Extract the [x, y] coordinate from the center of the cell holding the provided text.  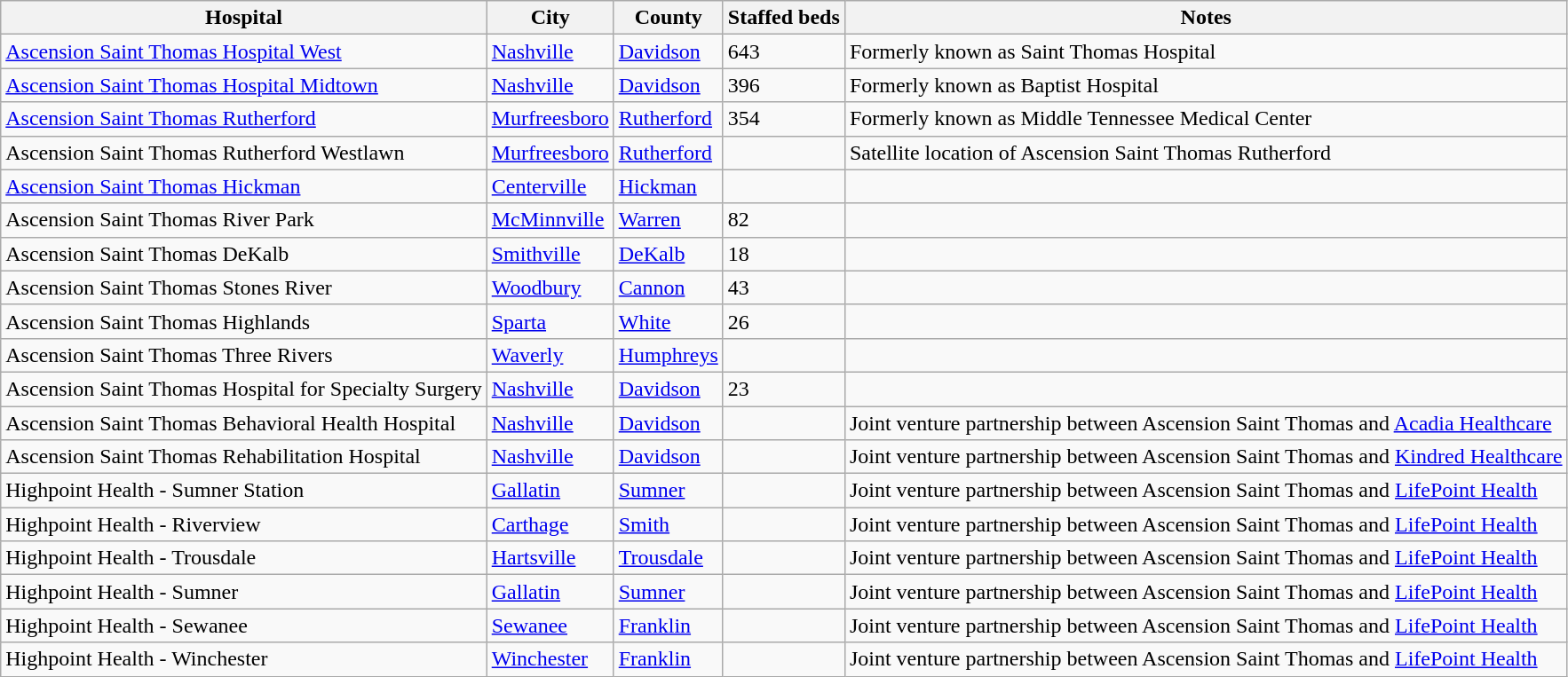
Waverly [550, 355]
Formerly known as Middle Tennessee Medical Center [1206, 119]
Cannon [668, 287]
43 [783, 287]
Smith [668, 524]
396 [783, 85]
Ascension Saint Thomas Hospital for Specialty Surgery [243, 389]
Joint venture partnership between Ascension Saint Thomas and Kindred Healthcare [1206, 457]
Hartsville [550, 558]
Ascension Saint Thomas Behavioral Health Hospital [243, 423]
Ascension Saint Thomas Three Rivers [243, 355]
643 [783, 51]
County [668, 18]
Woodbury [550, 287]
Joint venture partnership between Ascension Saint Thomas and Acadia Healthcare [1206, 423]
26 [783, 321]
82 [783, 220]
Ascension Saint Thomas Stones River [243, 287]
23 [783, 389]
Centerville [550, 186]
DeKalb [668, 254]
Highpoint Health - Sumner [243, 592]
Satellite location of Ascension Saint Thomas Rutherford [1206, 153]
Winchester [550, 659]
Highpoint Health - Sumner Station [243, 491]
Highpoint Health - Winchester [243, 659]
Staffed beds [783, 18]
18 [783, 254]
Ascension Saint Thomas Hospital West [243, 51]
Ascension Saint Thomas Hickman [243, 186]
Ascension Saint Thomas Hospital Midtown [243, 85]
Formerly known as Baptist Hospital [1206, 85]
Ascension Saint Thomas Rutherford Westlawn [243, 153]
Warren [668, 220]
City [550, 18]
White [668, 321]
Ascension Saint Thomas River Park [243, 220]
Formerly known as Saint Thomas Hospital [1206, 51]
Sparta [550, 321]
Trousdale [668, 558]
Highpoint Health - Riverview [243, 524]
Carthage [550, 524]
Notes [1206, 18]
354 [783, 119]
Highpoint Health - Trousdale [243, 558]
Ascension Saint Thomas Rutherford [243, 119]
Ascension Saint Thomas Rehabilitation Hospital [243, 457]
Hickman [668, 186]
Ascension Saint Thomas DeKalb [243, 254]
Smithville [550, 254]
Hospital [243, 18]
McMinnville [550, 220]
Ascension Saint Thomas Highlands [243, 321]
Highpoint Health - Sewanee [243, 626]
Humphreys [668, 355]
Sewanee [550, 626]
